Find where the given text appears and provide that cell's center as (x, y) coordinate. 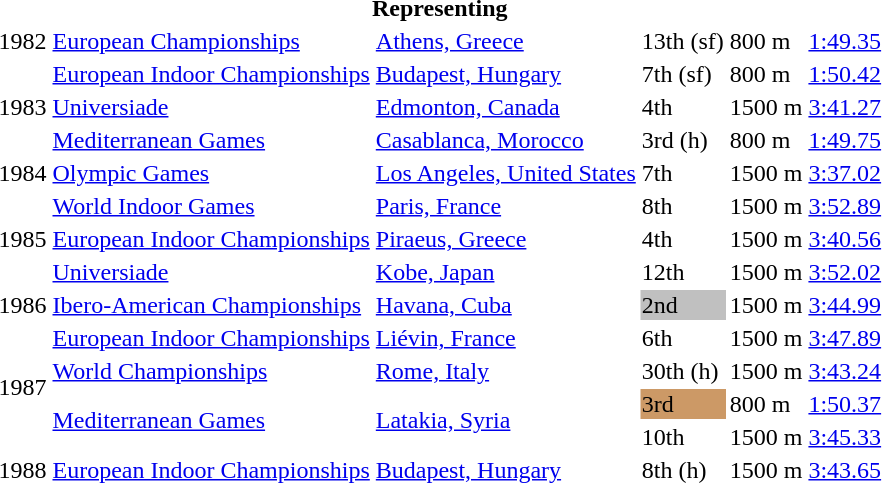
Havana, Cuba (506, 305)
Budapest, Hungary (506, 74)
13th (sf) (682, 41)
3rd (h) (682, 140)
Liévin, France (506, 338)
Casablanca, Morocco (506, 140)
Los Angeles, United States (506, 173)
Rome, Italy (506, 371)
Edmonton, Canada (506, 107)
8th (682, 206)
10th (682, 437)
12th (682, 272)
Latakia, Syria (506, 420)
European Championships (211, 41)
Kobe, Japan (506, 272)
7th (sf) (682, 74)
30th (h) (682, 371)
7th (682, 173)
Athens, Greece (506, 41)
Olympic Games (211, 173)
Paris, France (506, 206)
Ibero-American Championships (211, 305)
2nd (682, 305)
Piraeus, Greece (506, 239)
3rd (682, 404)
World Indoor Games (211, 206)
World Championships (211, 371)
6th (682, 338)
